From the cell containing the given text, extract its center point as (X, Y) coordinate. 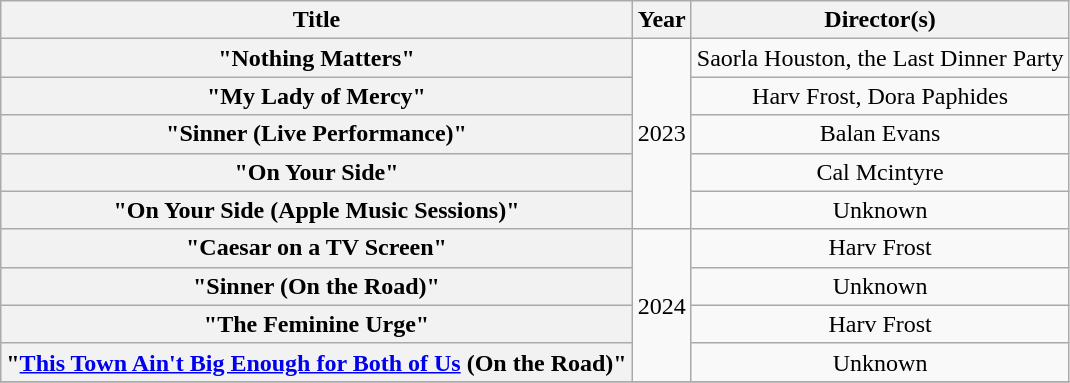
"Sinner (On the Road)" (316, 286)
"The Feminine Urge" (316, 324)
"On Your Side (Apple Music Sessions)" (316, 210)
"Nothing Matters" (316, 58)
Year (662, 20)
"Sinner (Live Performance)" (316, 134)
Title (316, 20)
"Caesar on a TV Screen" (316, 248)
Cal Mcintyre (880, 172)
Saorla Houston, the Last Dinner Party (880, 58)
Director(s) (880, 20)
2024 (662, 305)
Balan Evans (880, 134)
Harv Frost, Dora Paphides (880, 96)
"On Your Side" (316, 172)
2023 (662, 134)
"This Town Ain't Big Enough for Both of Us (On the Road)" (316, 362)
"My Lady of Mercy" (316, 96)
